Return the (X, Y) coordinate for the center point of the cell that contains the specified text.  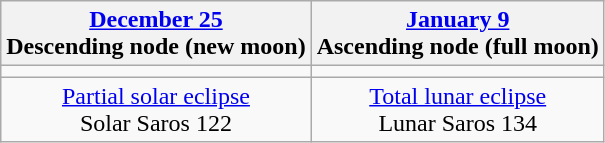
Total lunar eclipseLunar Saros 134 (458, 110)
Partial solar eclipseSolar Saros 122 (156, 110)
December 25Descending node (new moon) (156, 34)
January 9Ascending node (full moon) (458, 34)
